Find where the given text appears and provide that cell's center as (x, y) coordinate. 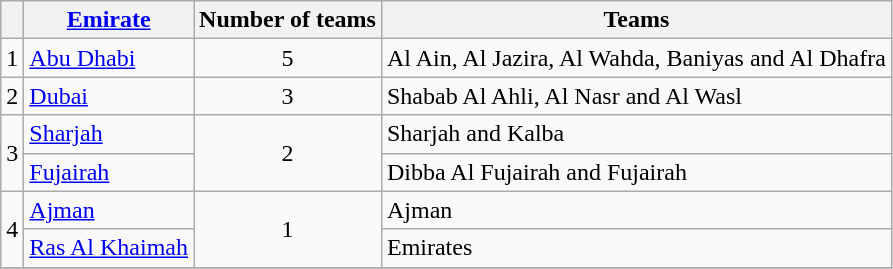
Shabab Al Ahli, Al Nasr and Al Wasl (636, 96)
Ras Al Khaimah (109, 248)
Teams (636, 20)
Emirates (636, 248)
Dibba Al Fujairah and Fujairah (636, 172)
Number of teams (288, 20)
Sharjah (109, 134)
Al Ain, Al Jazira, Al Wahda, Baniyas and Al Dhafra (636, 58)
5 (288, 58)
Sharjah and Kalba (636, 134)
4 (12, 229)
Abu Dhabi (109, 58)
Dubai (109, 96)
Fujairah (109, 172)
Emirate (109, 20)
